Output the (x, y) coordinate of the center of the cell containing the given text.  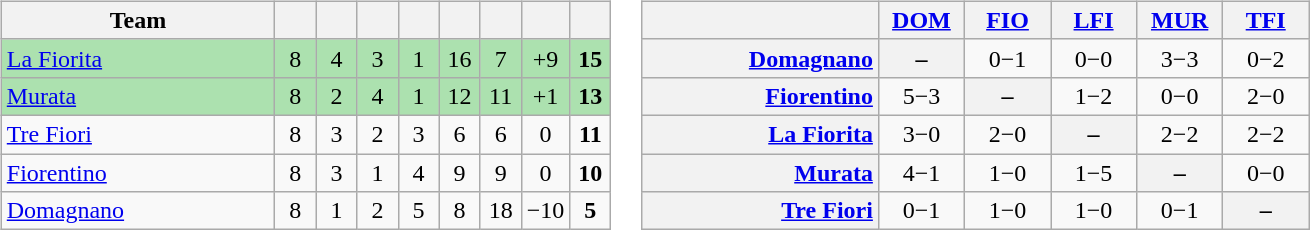
13 (590, 96)
LFI (1094, 20)
MUR (1180, 20)
TFI (1266, 20)
+1 (546, 96)
FIO (1007, 20)
1−2 (1094, 96)
1−5 (1094, 173)
0−2 (1266, 58)
4−1 (921, 173)
+9 (546, 58)
12 (460, 96)
5−3 (921, 96)
−10 (546, 211)
3−3 (1180, 58)
16 (460, 58)
Team (138, 20)
10 (590, 173)
3−0 (921, 134)
15 (590, 58)
18 (500, 211)
7 (500, 58)
DOM (921, 20)
